Capture the cell that displays the provided text and extract its [X, Y] central coordinate. 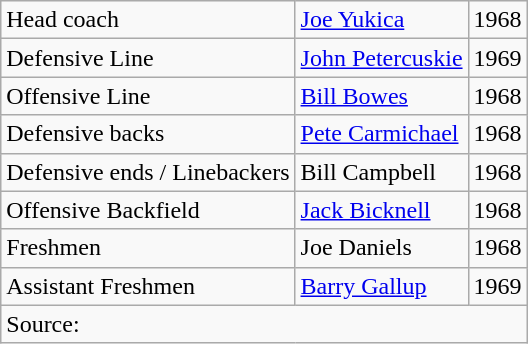
Bill Campbell [382, 172]
Barry Gallup [382, 286]
Defensive ends / Linebackers [148, 172]
Joe Yukica [382, 20]
Assistant Freshmen [148, 286]
Pete Carmichael [382, 134]
Freshmen [148, 248]
Jack Bicknell [382, 210]
Source: [264, 324]
Defensive Line [148, 58]
Offensive Backfield [148, 210]
Defensive backs [148, 134]
Bill Bowes [382, 96]
Joe Daniels [382, 248]
Offensive Line [148, 96]
John Petercuskie [382, 58]
Head coach [148, 20]
